Pinpoint the cell where the given text exists, returning its [X, Y] midpoint coordinate. 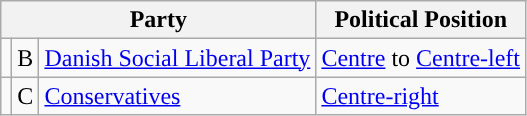
Conservatives [178, 96]
Party [158, 20]
Centre to Centre-left [421, 58]
Centre-right [421, 96]
Political Position [421, 20]
C [26, 96]
B [26, 58]
Danish Social Liberal Party [178, 58]
